Capture the cell that displays the provided text and extract its (X, Y) central coordinate. 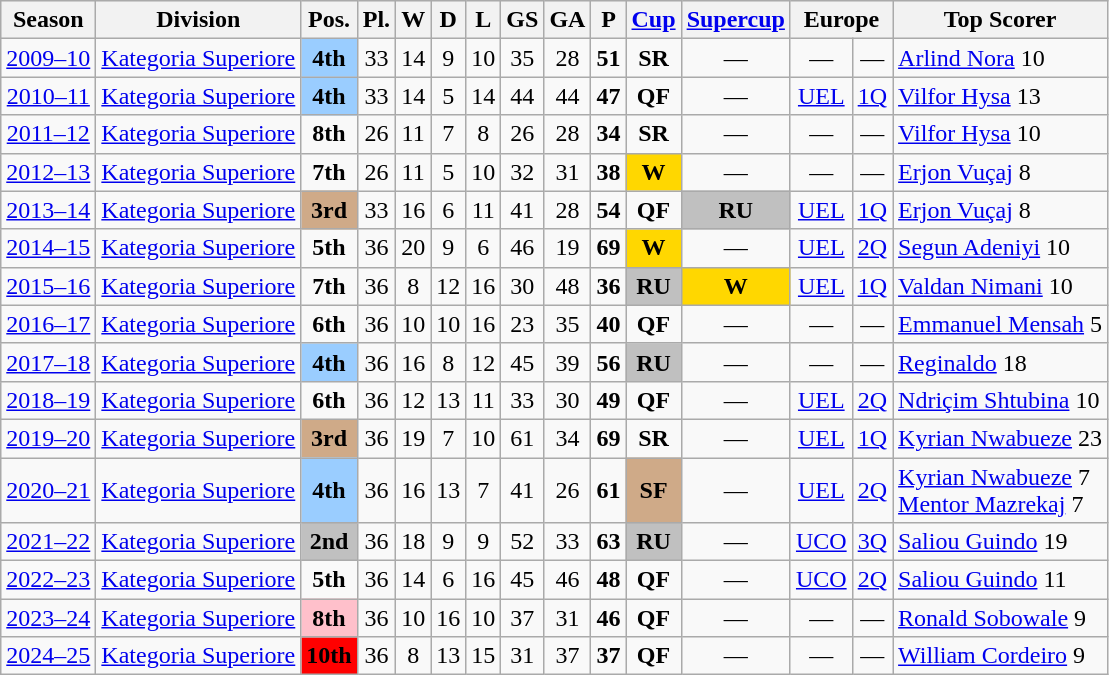
William Cordeiro 9 (1000, 656)
Kyrian Nwabueze 23 (1000, 438)
2021–22 (48, 542)
Ronald Sobowale 9 (1000, 618)
P (608, 20)
2009–10 (48, 58)
2014–15 (48, 248)
2023–24 (48, 618)
Vilfor Hysa 13 (1000, 96)
38 (608, 172)
40 (608, 324)
Emmanuel Mensah 5 (1000, 324)
2015–16 (48, 286)
18 (414, 542)
56 (608, 362)
D (448, 20)
Segun Adeniyi 10 (1000, 248)
Top Scorer (1000, 20)
2018–19 (48, 400)
10th (329, 656)
Europe (841, 20)
2011–12 (48, 134)
Vilfor Hysa 10 (1000, 134)
52 (522, 542)
Division (198, 20)
20 (414, 248)
54 (608, 210)
32 (522, 172)
L (484, 20)
Reginaldo 18 (1000, 362)
GS (522, 20)
Saliou Guindo 19 (1000, 542)
15 (484, 656)
2013–14 (48, 210)
2016–17 (48, 324)
2nd (329, 542)
2020–21 (48, 490)
Supercup (736, 20)
2010–11 (48, 96)
49 (608, 400)
Kyrian Nwabueze 7 Mentor Mazrekaj 7 (1000, 490)
2017–18 (48, 362)
47 (608, 96)
2024–25 (48, 656)
2022–23 (48, 580)
Pos. (329, 20)
2012–13 (48, 172)
2019–20 (48, 438)
63 (608, 542)
51 (608, 58)
39 (568, 362)
Cup (654, 20)
SF (654, 490)
23 (522, 324)
Pl. (376, 20)
Saliou Guindo 11 (1000, 580)
Arlind Nora 10 (1000, 58)
3Q (872, 542)
GA (568, 20)
Valdan Nimani 10 (1000, 286)
Ndriçim Shtubina 10 (1000, 400)
Season (48, 20)
